From the cell containing the given text, extract its center point as (x, y) coordinate. 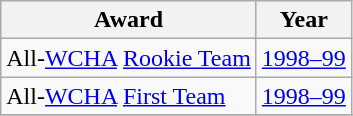
Year (304, 20)
Award (129, 20)
All-WCHA Rookie Team (129, 58)
All-WCHA First Team (129, 96)
